Determine the [x, y] coordinate at the center of the cell enclosing the given text.  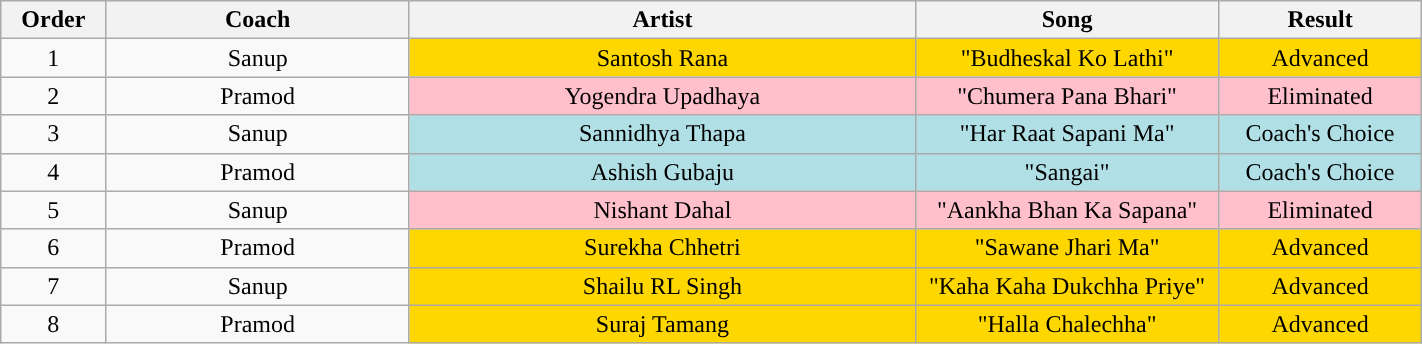
1 [54, 58]
"Aankha Bhan Ka Sapana" [1067, 210]
7 [54, 286]
6 [54, 248]
Santosh Rana [662, 58]
"Sawane Jhari Ma" [1067, 248]
Song [1067, 20]
Coach [258, 20]
Yogendra Upadhaya [662, 96]
"Har Raat Sapani Ma" [1067, 134]
4 [54, 172]
Artist [662, 20]
Order [54, 20]
"Chumera Pana Bhari" [1067, 96]
Result [1320, 20]
Sannidhya Thapa [662, 134]
"Kaha Kaha Dukchha Priye" [1067, 286]
Shailu RL Singh [662, 286]
2 [54, 96]
"Halla Chalechha" [1067, 324]
8 [54, 324]
"Budheskal Ko Lathi" [1067, 58]
Suraj Tamang [662, 324]
"Sangai" [1067, 172]
Surekha Chhetri [662, 248]
Nishant Dahal [662, 210]
3 [54, 134]
Ashish Gubaju [662, 172]
5 [54, 210]
